Detect which cell encompasses the target text, then output its (x, y) center coordinate. 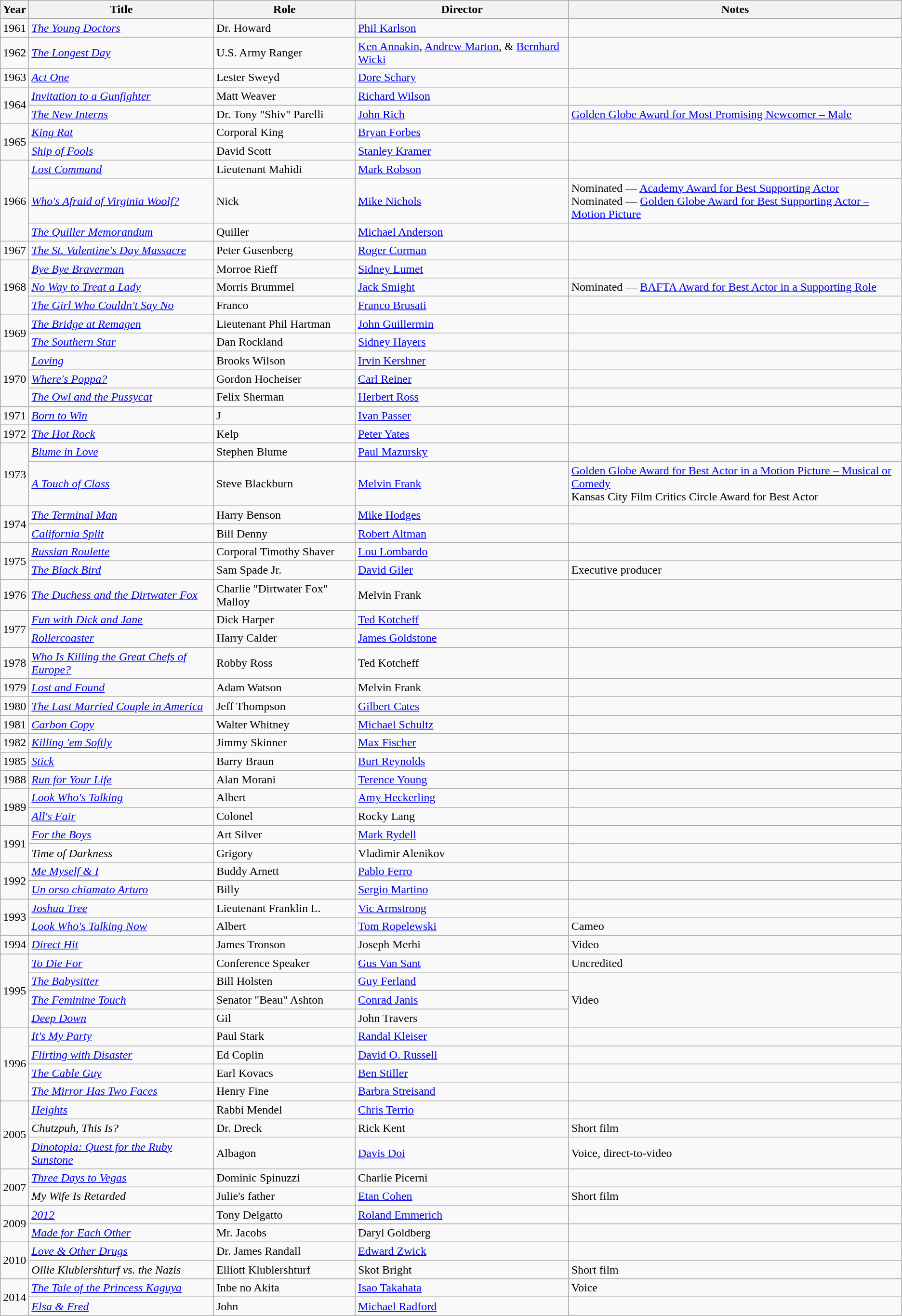
A Touch of Class (121, 483)
1996 (14, 1064)
The Bridge at Remagen (121, 324)
The Southern Star (121, 342)
Mark Robson (462, 169)
Dr. Dreck (284, 1128)
Run for Your Life (121, 779)
Dore Schary (462, 78)
Made for Each Other (121, 1233)
The Babysitter (121, 981)
Buddy Arnett (284, 871)
Nick (284, 201)
Bill Denny (284, 533)
Rabbi Mendel (284, 1110)
1962 (14, 53)
The Duchess and the Dirtwater Fox (121, 595)
1965 (14, 142)
1967 (14, 250)
Barbra Streisand (462, 1091)
Richard Wilson (462, 96)
Ollie Klublershturf vs. the Nazis (121, 1270)
Rick Kent (462, 1128)
Dr. Tony "Shiv" Parelli (284, 114)
David O. Russell (462, 1055)
The Tale of the Princess Kaguya (121, 1288)
Earl Kovacs (284, 1073)
1968 (14, 287)
Michael Anderson (462, 232)
Sidney Hayers (462, 342)
2005 (14, 1135)
Dominic Spinuzzi (284, 1178)
Roland Emmerich (462, 1214)
Billy (284, 889)
Gordon Hocheiser (284, 379)
Sidney Lumet (462, 269)
Mike Nichols (462, 201)
Me Myself & I (121, 871)
Look Who's Talking Now (121, 927)
Ship of Fools (121, 151)
1985 (14, 761)
Matt Weaver (284, 96)
The Terminal Man (121, 515)
1982 (14, 743)
Joseph Merhi (462, 945)
Killing 'em Softly (121, 743)
Lieutenant Mahidi (284, 169)
Who Is Killing the Great Chefs of Europe? (121, 663)
Morroe Rieff (284, 269)
Phil Karlson (462, 28)
Isao Takahata (462, 1288)
Edward Zwick (462, 1251)
Title (121, 10)
Vladimir Alenikov (462, 853)
Michael Radford (462, 1306)
No Way to Treat a Lady (121, 287)
Role (284, 10)
1970 (14, 379)
Charlie "Dirtwater Fox" Malloy (284, 595)
Barry Braun (284, 761)
Fun with Dick and Jane (121, 620)
1978 (14, 663)
1973 (14, 474)
All's Fair (121, 816)
Deep Down (121, 1018)
2014 (14, 1297)
Loving (121, 361)
1966 (14, 201)
Heights (121, 1110)
Stick (121, 761)
Uncredited (735, 963)
Lost Command (121, 169)
Paul Stark (284, 1036)
1992 (14, 880)
Julie's father (284, 1196)
Three Days to Vegas (121, 1178)
Skot Bright (462, 1270)
1980 (14, 706)
Conference Speaker (284, 963)
Franco (284, 306)
Lieutenant Phil Hartman (284, 324)
Conrad Janis (462, 1000)
The Longest Day (121, 53)
Dinotopia: Quest for the Ruby Sunstone (121, 1153)
Steve Blackburn (284, 483)
Adam Watson (284, 688)
Stephen Blume (284, 452)
Chris Terrio (462, 1110)
Nominated — BAFTA Award for Best Actor in a Supporting Role (735, 287)
Notes (735, 10)
Director (462, 10)
Mark Rydell (462, 834)
Felix Sherman (284, 397)
Carl Reiner (462, 379)
1972 (14, 434)
1995 (14, 991)
Ed Coplin (284, 1055)
Corporal Timothy Shaver (284, 551)
Daryl Goldberg (462, 1233)
Dan Rockland (284, 342)
Kelp (284, 434)
The St. Valentine's Day Massacre (121, 250)
Carbon Copy (121, 725)
Voice (735, 1288)
Golden Globe Award for Most Promising Newcomer – Male (735, 114)
2010 (14, 1261)
Burt Reynolds (462, 761)
Vic Armstrong (462, 908)
To Die For (121, 963)
Guy Ferland (462, 981)
Senator "Beau" Ashton (284, 1000)
Alan Morani (284, 779)
Art Silver (284, 834)
Who's Afraid of Virginia Woolf? (121, 201)
The Black Bird (121, 570)
Terence Young (462, 779)
My Wife Is Retarded (121, 1196)
Harry Benson (284, 515)
Corporal King (284, 133)
Amy Heckerling (462, 798)
Tom Ropelewski (462, 927)
Joshua Tree (121, 908)
Walter Whitney (284, 725)
The Feminine Touch (121, 1000)
For the Boys (121, 834)
Nominated — Academy Award for Best Supporting Actor Nominated — Golden Globe Award for Best Supporting Actor – Motion Picture (735, 201)
Elsa & Fred (121, 1306)
Chutzpuh, This Is? (121, 1128)
Invitation to a Gunfighter (121, 96)
Love & Other Drugs (121, 1251)
Morris Brummel (284, 287)
The Girl Who Couldn't Say No (121, 306)
Herbert Ross (462, 397)
Sergio Martino (462, 889)
2007 (14, 1187)
2009 (14, 1223)
1993 (14, 917)
U.S. Army Ranger (284, 53)
It's My Party (121, 1036)
1964 (14, 105)
Dr. Howard (284, 28)
The Owl and the Pussycat (121, 397)
1976 (14, 595)
Quiller (284, 232)
1963 (14, 78)
John Travers (462, 1018)
Jack Smight (462, 287)
Ben Stiller (462, 1073)
Inbe no Akita (284, 1288)
Peter Gusenberg (284, 250)
1961 (14, 28)
California Split (121, 533)
Ken Annakin, Andrew Marton, & Bernhard Wicki (462, 53)
Grigory (284, 853)
1969 (14, 333)
Rollercoaster (121, 638)
Henry Fine (284, 1091)
Albagon (284, 1153)
Dr. James Randall (284, 1251)
Peter Yates (462, 434)
Year (14, 10)
Brooks Wilson (284, 361)
Blume in Love (121, 452)
Direct Hit (121, 945)
Born to Win (121, 416)
Bye Bye Braverman (121, 269)
Executive producer (735, 570)
The Mirror Has Two Faces (121, 1091)
Jimmy Skinner (284, 743)
1988 (14, 779)
1991 (14, 844)
1975 (14, 561)
Ivan Passer (462, 416)
Time of Darkness (121, 853)
Randal Kleiser (462, 1036)
1979 (14, 688)
2012 (121, 1214)
Flirting with Disaster (121, 1055)
Mike Hodges (462, 515)
Act One (121, 78)
Bryan Forbes (462, 133)
Etan Cohen (462, 1196)
Gilbert Cates (462, 706)
The Cable Guy (121, 1073)
1971 (14, 416)
Gil (284, 1018)
Sam Spade Jr. (284, 570)
Golden Globe Award for Best Actor in a Motion Picture – Musical or Comedy Kansas City Film Critics Circle Award for Best Actor (735, 483)
Harry Calder (284, 638)
Charlie Picerni (462, 1178)
Lester Sweyd (284, 78)
King Rat (121, 133)
Lou Lombardo (462, 551)
Irvin Kershner (462, 361)
David Scott (284, 151)
John (284, 1306)
1981 (14, 725)
1977 (14, 629)
Cameo (735, 927)
Jeff Thompson (284, 706)
Stanley Kramer (462, 151)
John Rich (462, 114)
The Quiller Memorandum (121, 232)
Max Fischer (462, 743)
Russian Roulette (121, 551)
1974 (14, 524)
Mr. Jacobs (284, 1233)
Un orso chiamato Arturo (121, 889)
Franco Brusati (462, 306)
J (284, 416)
Elliott Klublershturf (284, 1270)
Robert Altman (462, 533)
Roger Corman (462, 250)
Pablo Ferro (462, 871)
Colonel (284, 816)
John Guillermin (462, 324)
Lost and Found (121, 688)
Davis Doi (462, 1153)
James Tronson (284, 945)
Lieutenant Franklin L. (284, 908)
The New Interns (121, 114)
1989 (14, 807)
David Giler (462, 570)
Paul Mazursky (462, 452)
Dick Harper (284, 620)
The Young Doctors (121, 28)
James Goldstone (462, 638)
Rocky Lang (462, 816)
Tony Delgatto (284, 1214)
Look Who's Talking (121, 798)
The Last Married Couple in America (121, 706)
The Hot Rock (121, 434)
Michael Schultz (462, 725)
1994 (14, 945)
Gus Van Sant (462, 963)
Bill Holsten (284, 981)
Where's Poppa? (121, 379)
Robby Ross (284, 663)
Voice, direct-to-video (735, 1153)
